Output the (X, Y) coordinate of the center of the cell containing the given text.  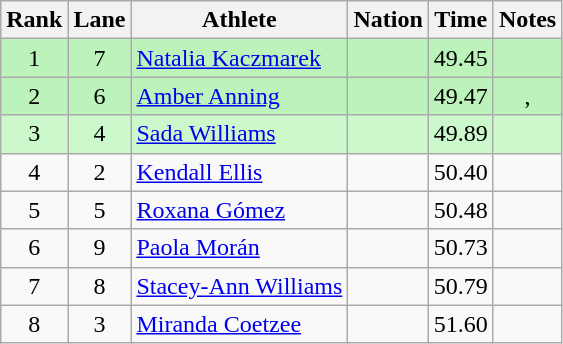
51.60 (460, 324)
50.48 (460, 210)
, (527, 96)
Lane (100, 20)
Roxana Gómez (240, 210)
Amber Anning (240, 96)
50.73 (460, 248)
Nation (388, 20)
Athlete (240, 20)
1 (34, 58)
9 (100, 248)
Time (460, 20)
Rank (34, 20)
Kendall Ellis (240, 172)
Natalia Kaczmarek (240, 58)
Paola Morán (240, 248)
49.47 (460, 96)
50.40 (460, 172)
Sada Williams (240, 134)
50.79 (460, 286)
49.89 (460, 134)
49.45 (460, 58)
Notes (527, 20)
Miranda Coetzee (240, 324)
Stacey-Ann Williams (240, 286)
